For the text-containing cell, return its midpoint in [X, Y] coordinate format. 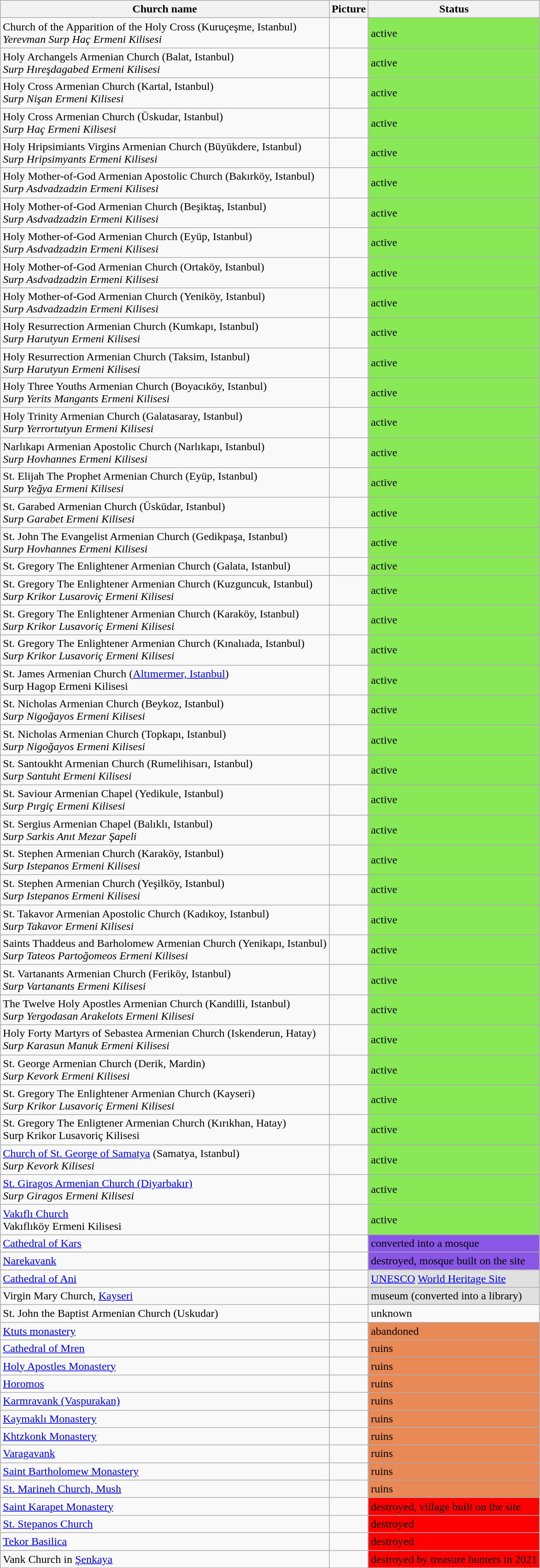
St. Garabed Armenian Church (Üsküdar, Istanbul)Surp Garabet Ermeni Kilisesi [165, 512]
Holy Mother-of-God Armenian Apostolic Church (Bakırköy, Istanbul)Surp Asdvadzadzin Ermeni Kilisesi [165, 182]
destroyed, village built on the site [454, 1506]
St. Giragos Armenian Church (Diyarbakır)Surp Giragos Ermeni Kilisesi [165, 1190]
Vakıflı ChurchVakıflıköy Ermeni Kilisesi [165, 1219]
Cathedral of Kars [165, 1243]
Horomos [165, 1384]
Karmravank (Vaspurakan) [165, 1401]
St. Gregory The Enlightener Armenian Church (Kınalıada, Istanbul)Surp Krikor Lusavoriç Ermeni Kilisesi [165, 650]
St. Nicholas Armenian Church (Beykoz, Istanbul)Surp Nigoğayos Ermeni Kilisesi [165, 710]
Cathedral of Ani [165, 1279]
UNESCO World Heritage Site [454, 1279]
The Twelve Holy Apostles Armenian Church (Kandilli, Istanbul)Surp Yergodasan Arakelots Ermeni Kilisesi [165, 1010]
converted into a mosque [454, 1243]
Holy Apostles Monastery [165, 1366]
St. George Armenian Church (Derik, Mardin)Surp Kevork Ermeni Kilisesi [165, 1070]
Virgin Mary Church, Kayseri [165, 1296]
Ktuts monastery [165, 1331]
St. Vartanants Armenian Church (Feriköy, Istanbul)Surp Vartanants Ermeni Kilisesi [165, 980]
Holy Mother-of-God Armenian Church (Beşiktaş, Istanbul)Surp Asdvadzadzin Ermeni Kilisesi [165, 213]
St. Saviour Armenian Chapel (Yedikule, Istanbul)Surp Pırgiç Ermeni Kilisesi [165, 800]
Holy Hripsimiants Virgins Armenian Church (Büyükdere, Istanbul)Surp Hripsimyants Ermeni Kilisesi [165, 153]
Saint Karapet Monastery [165, 1506]
Holy Three Youths Armenian Church (Boyacıköy, Istanbul)Surp Yerits Mangants Ermeni Kilisesi [165, 393]
St. Gregory The Enligtener Armenian Church (Kırıkhan, Hatay)Surp Krikor Lusavoriç Kilisesi [165, 1130]
Church of the Apparition of the Holy Cross (Kuruçeşme, Istanbul)Yerevman Surp Haç Ermeni Kilisesi [165, 33]
Holy Mother-of-God Armenian Church (Ortaköy, Istanbul)Surp Asdvadzadzin Ermeni Kilisesi [165, 273]
Holy Cross Armenian Church (Kartal, Istanbul)Surp Nişan Ermeni Kilisesi [165, 93]
Saint Bartholomew Monastery [165, 1471]
Picture [348, 9]
Narlıkapı Armenian Apostolic Church (Narlıkapı, Istanbul)Surp Hovhannes Ermeni Kilisesi [165, 452]
St. Gregory The Enlightener Armenian Church (Kayseri)Surp Krikor Lusavoriç Ermeni Kilisesi [165, 1099]
St. Nicholas Armenian Church (Topkapı, Istanbul)Surp Nigoğayos Ermeni Kilisesi [165, 740]
St. Stephen Armenian Church (Yeşilköy, Istanbul)Surp Istepanos Ermeni Kilisesi [165, 890]
St. Gregory The Enlightener Armenian Church (Karaköy, Istanbul)Surp Krikor Lusavoriç Ermeni Kilisesi [165, 620]
Holy Resurrection Armenian Church (Kumkapı, Istanbul)Surp Harutyun Ermeni Kilisesi [165, 333]
Holy Cross Armenian Church (Üskudar, Istanbul)Surp Haç Ermeni Kilisesi [165, 123]
Khtzkonk Monastery [165, 1436]
St. James Armenian Church (Altımermer, Istanbul)Surp Hagop Ermeni Kilisesi [165, 680]
St. Gregory The Enlightener Armenian Church (Galata, Istanbul) [165, 566]
unknown [454, 1314]
St. Stephen Armenian Church (Karaköy, Istanbul)Surp Istepanos Ermeni Kilisesi [165, 860]
Church of St. George of Samatya (Samatya, Istanbul)Surp Kevork Kilisesi [165, 1159]
Status [454, 9]
Holy Mother-of-God Armenian Church (Eyüp, Istanbul)Surp Asdvadzadzin Ermeni Kilisesi [165, 242]
Church name [165, 9]
Holy Forty Martyrs of Sebastea Armenian Church (Iskenderun, Hatay)Surp Karasun Manuk Ermeni Kilisesi [165, 1039]
Varagavank [165, 1454]
destroyed, mosque built on the site [454, 1261]
abandoned [454, 1331]
St. Gregory The Enlightener Armenian Church (Kuzguncuk, Istanbul)Surp Krikor Lusaroviç Ermeni Kilisesi [165, 590]
museum (converted into a library) [454, 1296]
Kaymaklı Monastery [165, 1419]
Holy Archangels Armenian Church (Balat, Istanbul)Surp Hıreşdagabed Ermeni Kilisesi [165, 63]
Tekor Basilica [165, 1541]
destroyed by treasure hunters in 2021 [454, 1559]
St. Elijah The Prophet Armenian Church (Eyüp, Istanbul)Surp Yeğya Ermeni Kilisesi [165, 483]
St. Sergius Armenian Chapel (Balıklı, Istanbul)Surp Sarkis Anıt Mezar Şapeli [165, 829]
Holy Resurrection Armenian Church (Taksim, Istanbul)Surp Harutyun Ermeni Kilisesi [165, 362]
St. Marineh Church, Mush [165, 1489]
St. John The Evangelist Armenian Church (Gedikpaşa, Istanbul)Surp Hovhannes Ermeni Kilisesi [165, 543]
St. Santoukht Armenian Church (Rumelihisarı, Istanbul)Surp Santuht Ermeni Kilisesi [165, 769]
Saints Thaddeus and Barholomew Armenian Church (Yenikapı, Istanbul)Surp Tateos Partoğomeos Ermeni Kilisesi [165, 950]
Cathedral of Mren [165, 1349]
St. Stepanos Church [165, 1524]
St. John the Baptist Armenian Church (Uskudar) [165, 1314]
Holy Trinity Armenian Church (Galatasaray, Istanbul)Surp Yerrortutyun Ermeni Kilisesi [165, 423]
St. Takavor Armenian Apostolic Church (Kadıkoy, Istanbul)Surp Takavor Ermeni Kilisesi [165, 920]
Vank Church in Şenkaya [165, 1559]
Holy Mother-of-God Armenian Church (Yeniköy, Istanbul)Surp Asdvadzadzin Ermeni Kilisesi [165, 302]
Narekavank [165, 1261]
